Output the (X, Y) coordinate of the center of the cell containing the given text.  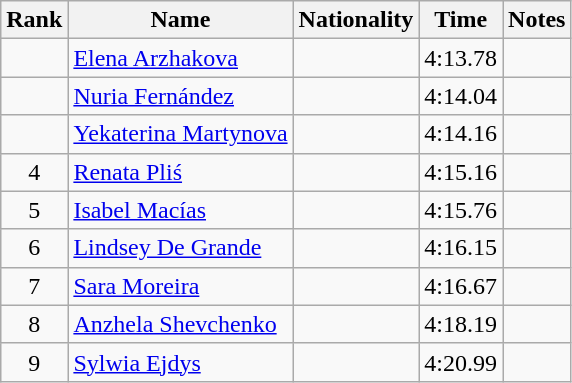
Name (180, 20)
Renata Pliś (180, 172)
4:16.67 (461, 286)
4:14.04 (461, 96)
Anzhela Shevchenko (180, 324)
Lindsey De Grande (180, 248)
7 (34, 286)
5 (34, 210)
4:15.76 (461, 210)
Sara Moreira (180, 286)
4:16.15 (461, 248)
4:18.19 (461, 324)
Yekaterina Martynova (180, 134)
Isabel Macías (180, 210)
Rank (34, 20)
4:13.78 (461, 58)
4:20.99 (461, 362)
4:14.16 (461, 134)
Nuria Fernández (180, 96)
4:15.16 (461, 172)
8 (34, 324)
Elena Arzhakova (180, 58)
Nationality (356, 20)
9 (34, 362)
Time (461, 20)
4 (34, 172)
6 (34, 248)
Sylwia Ejdys (180, 362)
Notes (537, 20)
